From the cell containing the given text, extract its center point as [X, Y] coordinate. 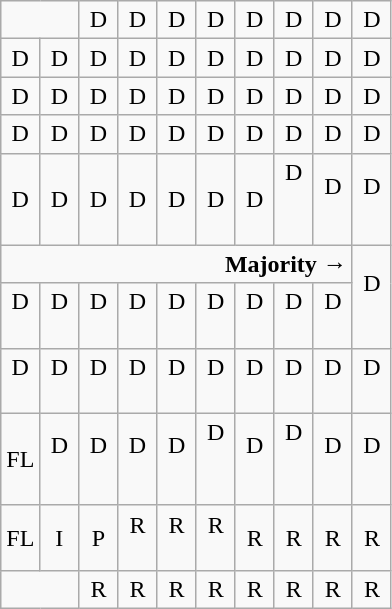
P [98, 538]
I [60, 538]
Majority → [177, 264]
